Detect which cell encompasses the target text, then output its [X, Y] center coordinate. 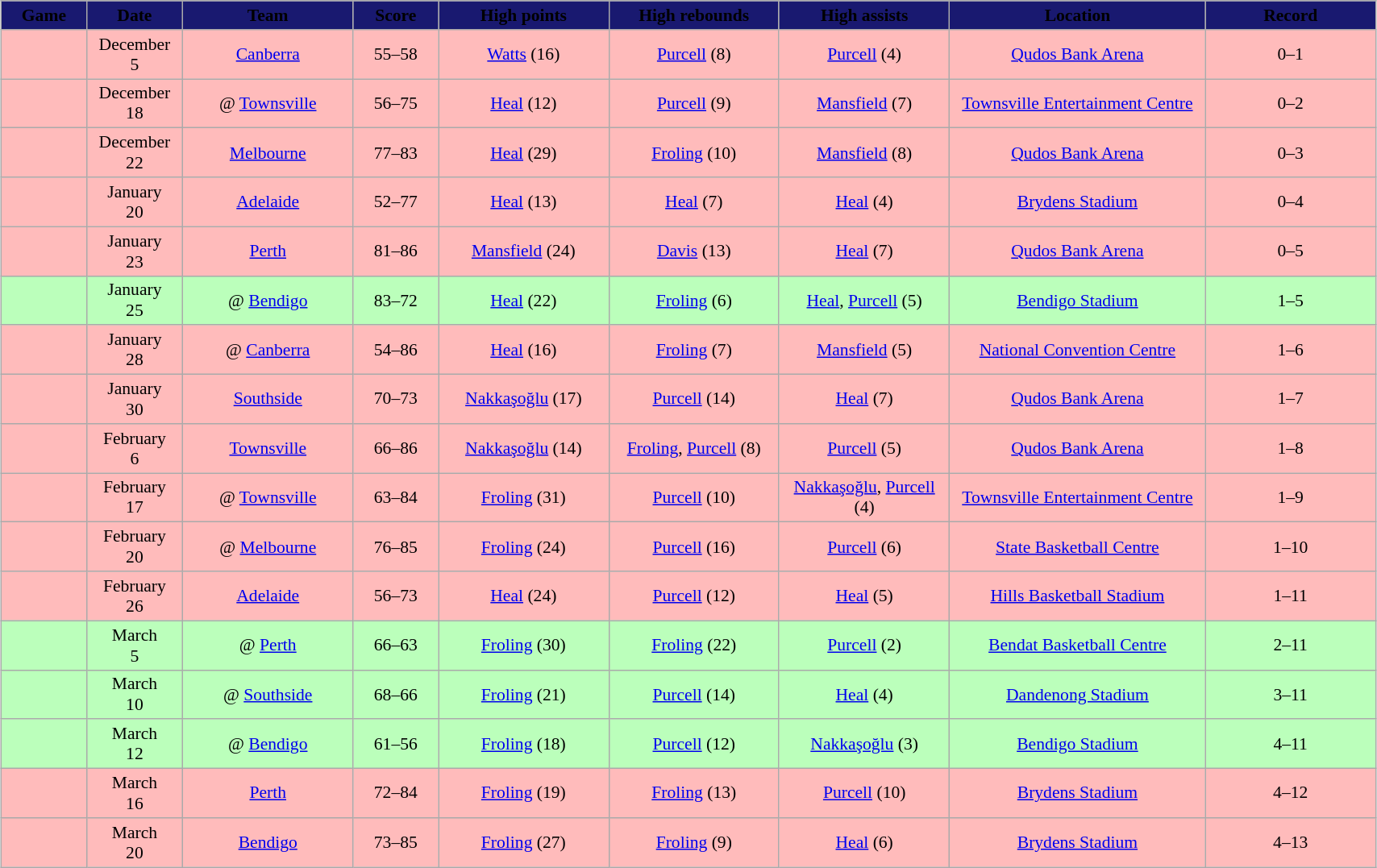
70–73 [396, 400]
0–1 [1290, 55]
1–7 [1290, 400]
Froling, Purcell (8) [693, 448]
73–85 [396, 843]
52–77 [396, 201]
Froling (22) [693, 645]
1–6 [1290, 350]
1–9 [1290, 498]
Froling (7) [693, 350]
January 23 [134, 251]
0–4 [1290, 201]
Heal (5) [864, 596]
High points [524, 15]
Score [396, 15]
December 5 [134, 55]
Watts (16) [524, 55]
January 30 [134, 400]
Game [44, 15]
Purcell (16) [693, 546]
Nakkaşoğlu (3) [864, 745]
68–66 [396, 695]
66–63 [396, 645]
76–85 [396, 546]
Team [268, 15]
Froling (10) [693, 153]
Froling (13) [693, 793]
Heal, Purcell (5) [864, 300]
January 20 [134, 201]
0–2 [1290, 103]
February 20 [134, 546]
Heal (29) [524, 153]
Froling (24) [524, 546]
3–11 [1290, 695]
March 20 [134, 843]
Froling (27) [524, 843]
Froling (21) [524, 695]
Purcell (2) [864, 645]
Froling (6) [693, 300]
81–86 [396, 251]
1–10 [1290, 546]
56–73 [396, 596]
State Basketball Centre [1077, 546]
Purcell (5) [864, 448]
Froling (19) [524, 793]
1–11 [1290, 596]
Purcell (9) [693, 103]
December 18 [134, 103]
High assists [864, 15]
Purcell (8) [693, 55]
Nakkaşoğlu, Purcell (4) [864, 498]
March 10 [134, 695]
0–3 [1290, 153]
0–5 [1290, 251]
54–86 [396, 350]
Dandenong Stadium [1077, 695]
January 28 [134, 350]
2–11 [1290, 645]
@ Perth [268, 645]
1–8 [1290, 448]
72–84 [396, 793]
Melbourne [268, 153]
Heal (6) [864, 843]
Mansfield (8) [864, 153]
Heal (12) [524, 103]
February 6 [134, 448]
Froling (18) [524, 745]
Froling (31) [524, 498]
Mansfield (7) [864, 103]
February 17 [134, 498]
Heal (16) [524, 350]
National Convention Centre [1077, 350]
56–75 [396, 103]
January 25 [134, 300]
@ Canberra [268, 350]
Heal (22) [524, 300]
Hills Basketball Stadium [1077, 596]
Bendigo [268, 843]
Purcell (6) [864, 546]
Heal (24) [524, 596]
63–84 [396, 498]
March 5 [134, 645]
Townsville [268, 448]
Froling (9) [693, 843]
Froling (30) [524, 645]
4–12 [1290, 793]
Purcell (4) [864, 55]
Mansfield (5) [864, 350]
61–56 [396, 745]
Record [1290, 15]
1–5 [1290, 300]
December 22 [134, 153]
@ Melbourne [268, 546]
55–58 [396, 55]
Davis (13) [693, 251]
Location [1077, 15]
March 16 [134, 793]
Southside [268, 400]
Heal (13) [524, 201]
4–13 [1290, 843]
March 12 [134, 745]
High rebounds [693, 15]
Nakkaşoğlu (14) [524, 448]
4–11 [1290, 745]
Nakkaşoğlu (17) [524, 400]
@ Southside [268, 695]
Canberra [268, 55]
66–86 [396, 448]
February 26 [134, 596]
Mansfield (24) [524, 251]
Date [134, 15]
Bendat Basketball Centre [1077, 645]
77–83 [396, 153]
83–72 [396, 300]
